Determine the [x, y] coordinate at the center of the cell enclosing the given text.  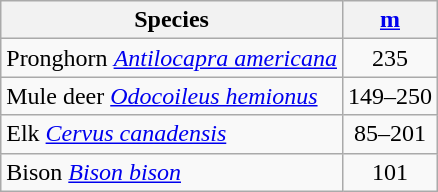
Bison Bison bison [172, 172]
Mule deer Odocoileus hemionus [172, 96]
Species [172, 20]
85–201 [390, 134]
Elk Cervus canadensis [172, 134]
101 [390, 172]
235 [390, 58]
m [390, 20]
149–250 [390, 96]
Pronghorn Antilocapra americana [172, 58]
